Output the (x, y) coordinate of the center of the cell containing the given text.  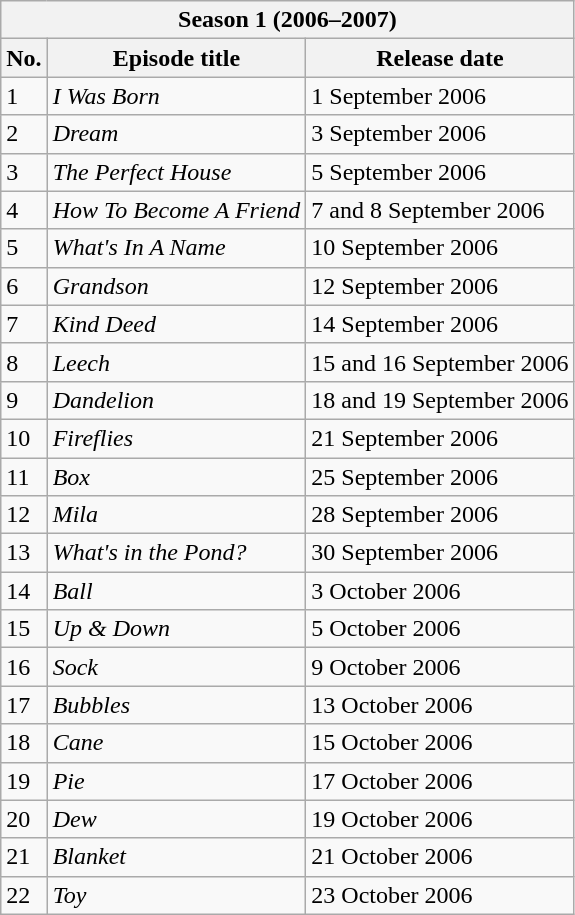
9 October 2006 (440, 667)
Up & Down (176, 629)
3 October 2006 (440, 591)
28 September 2006 (440, 515)
Ball (176, 591)
I Was Born (176, 96)
11 (24, 477)
17 (24, 705)
19 (24, 781)
8 (24, 362)
Dew (176, 819)
13 (24, 553)
1 September 2006 (440, 96)
1 (24, 96)
19 October 2006 (440, 819)
5 (24, 248)
14 (24, 591)
21 (24, 857)
5 September 2006 (440, 172)
10 September 2006 (440, 248)
22 (24, 895)
3 (24, 172)
No. (24, 58)
18 and 19 September 2006 (440, 400)
30 September 2006 (440, 553)
What's In A Name (176, 248)
12 September 2006 (440, 286)
12 (24, 515)
14 September 2006 (440, 324)
Fireflies (176, 438)
Toy (176, 895)
25 September 2006 (440, 477)
Sock (176, 667)
Dream (176, 134)
21 October 2006 (440, 857)
5 October 2006 (440, 629)
3 September 2006 (440, 134)
Mila (176, 515)
Episode title (176, 58)
15 October 2006 (440, 743)
Pie (176, 781)
Kind Deed (176, 324)
Season 1 (2006–2007) (288, 20)
Grandson (176, 286)
6 (24, 286)
23 October 2006 (440, 895)
21 September 2006 (440, 438)
20 (24, 819)
4 (24, 210)
Leech (176, 362)
Bubbles (176, 705)
15 and 16 September 2006 (440, 362)
2 (24, 134)
7 (24, 324)
What's in the Pond? (176, 553)
9 (24, 400)
18 (24, 743)
17 October 2006 (440, 781)
10 (24, 438)
Dandelion (176, 400)
Box (176, 477)
13 October 2006 (440, 705)
15 (24, 629)
Blanket (176, 857)
16 (24, 667)
Cane (176, 743)
Release date (440, 58)
How To Become A Friend (176, 210)
7 and 8 September 2006 (440, 210)
The Perfect House (176, 172)
